Return the (X, Y) coordinate for the center point of the cell that contains the specified text.  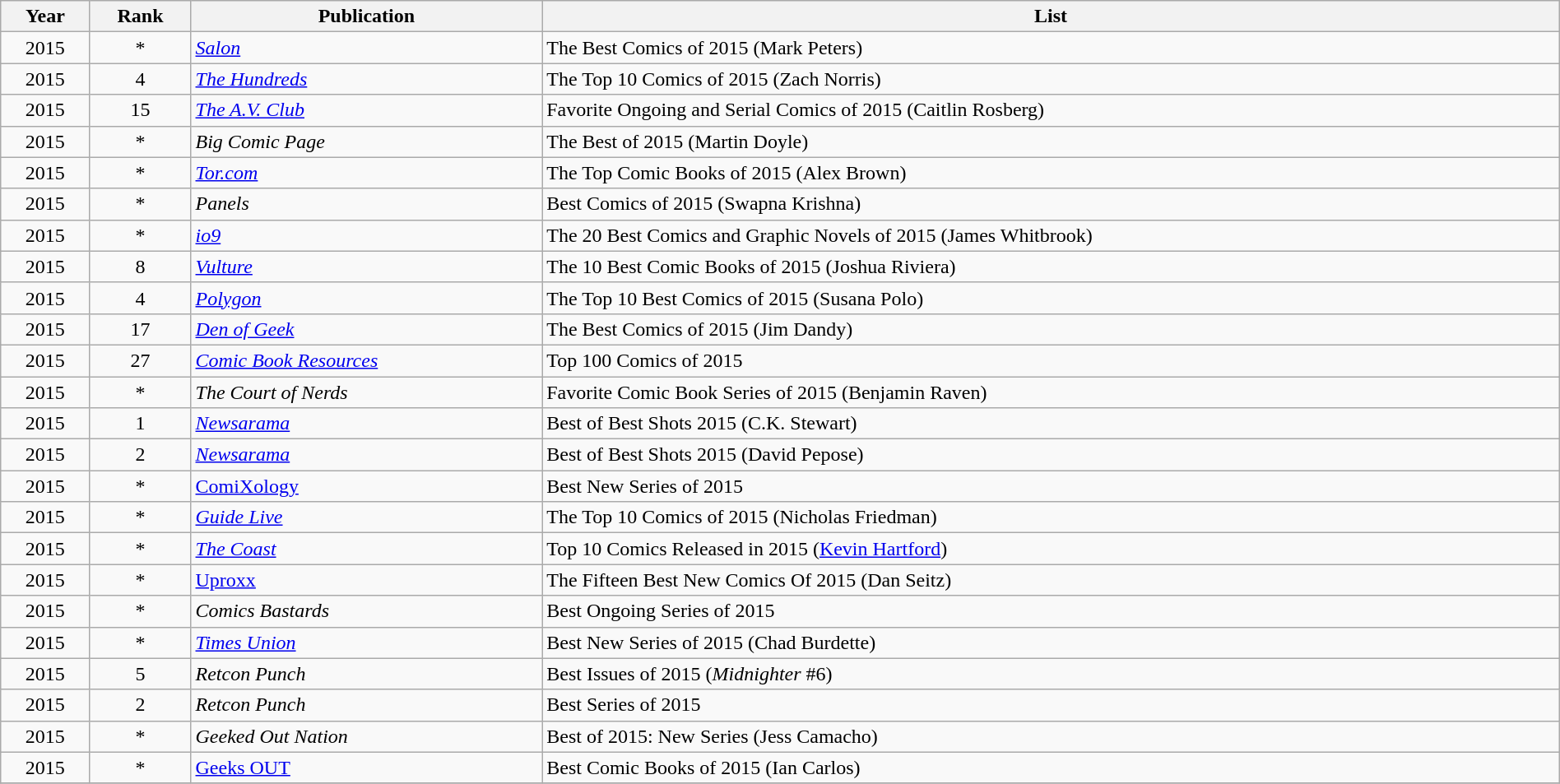
17 (140, 329)
Geeked Out Nation (367, 736)
Best Comic Books of 2015 (Ian Carlos) (1052, 768)
Geeks OUT (367, 768)
Times Union (367, 643)
The Top Comic Books of 2015 (Alex Brown) (1052, 173)
Favorite Comic Book Series of 2015 (Benjamin Raven) (1052, 392)
The Fifteen Best New Comics Of 2015 (Dan Seitz) (1052, 580)
Polygon (367, 298)
The Top 10 Best Comics of 2015 (Susana Polo) (1052, 298)
The Court of Nerds (367, 392)
Big Comic Page (367, 141)
1 (140, 424)
8 (140, 267)
The Top 10 Comics of 2015 (Nicholas Friedman) (1052, 517)
Uproxx (367, 580)
Panels (367, 204)
Vulture (367, 267)
Comic Book Resources (367, 360)
List (1052, 16)
Best Issues of 2015 (Midnighter #6) (1052, 674)
Rank (140, 16)
The Best Comics of 2015 (Mark Peters) (1052, 48)
The Hundreds (367, 79)
io9 (367, 235)
15 (140, 110)
The Coast (367, 549)
Tor.com (367, 173)
Salon (367, 48)
Den of Geek (367, 329)
The Best of 2015 (Martin Doyle) (1052, 141)
ComiXology (367, 486)
Publication (367, 16)
Favorite Ongoing and Serial Comics of 2015 (Caitlin Rosberg) (1052, 110)
Best New Series of 2015 (1052, 486)
5 (140, 674)
The 20 Best Comics and Graphic Novels of 2015 (James Whitbrook) (1052, 235)
The A.V. Club (367, 110)
Best of Best Shots 2015 (C.K. Stewart) (1052, 424)
The 10 Best Comic Books of 2015 (Joshua Riviera) (1052, 267)
Guide Live (367, 517)
Best of Best Shots 2015 (David Pepose) (1052, 455)
Top 10 Comics Released in 2015 (Kevin Hartford) (1052, 549)
Best Ongoing Series of 2015 (1052, 611)
Best Comics of 2015 (Swapna Krishna) (1052, 204)
Comics Bastards (367, 611)
The Best Comics of 2015 (Jim Dandy) (1052, 329)
27 (140, 360)
The Top 10 Comics of 2015 (Zach Norris) (1052, 79)
Best New Series of 2015 (Chad Burdette) (1052, 643)
Best Series of 2015 (1052, 705)
Year (45, 16)
Top 100 Comics of 2015 (1052, 360)
Best of 2015: New Series (Jess Camacho) (1052, 736)
